For the text-containing cell, return its midpoint in [X, Y] coordinate format. 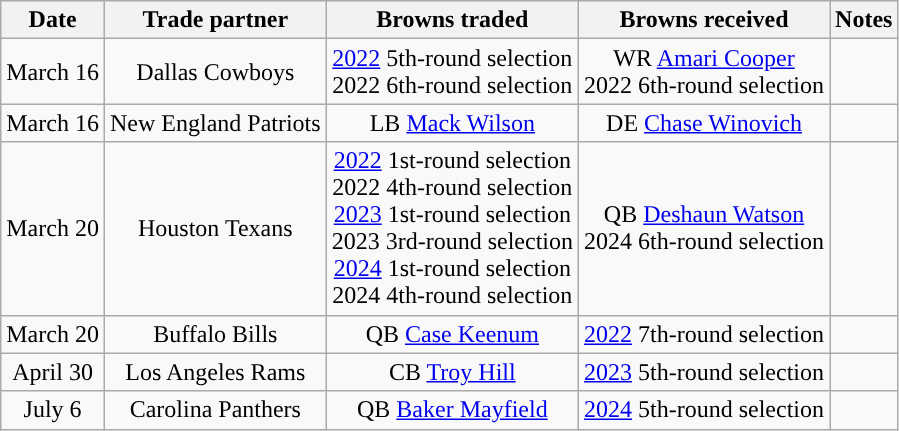
2024 5th-round selection [704, 410]
Los Angeles Rams [215, 372]
2022 1st-round selection 2022 4th-round selection 2023 1st-round selection 2023 3rd-round selection 2024 1st-round selection 2024 4th-round selection [452, 228]
WR Amari Cooper 2022 6th-round selection [704, 72]
July 6 [53, 410]
Buffalo Bills [215, 334]
2023 5th-round selection [704, 372]
QB Case Keenum [452, 334]
Houston Texans [215, 228]
Trade partner [215, 20]
QB Baker Mayfield [452, 410]
Dallas Cowboys [215, 72]
2022 5th-round selection 2022 6th-round selection [452, 72]
QB Deshaun Watson 2024 6th-round selection [704, 228]
LB Mack Wilson [452, 123]
Browns received [704, 20]
Notes [864, 20]
Date [53, 20]
2022 7th-round selection [704, 334]
DE Chase Winovich [704, 123]
Browns traded [452, 20]
New England Patriots [215, 123]
April 30 [53, 372]
CB Troy Hill [452, 372]
Carolina Panthers [215, 410]
